Determine the [x, y] coordinate at the center of the cell enclosing the given text.  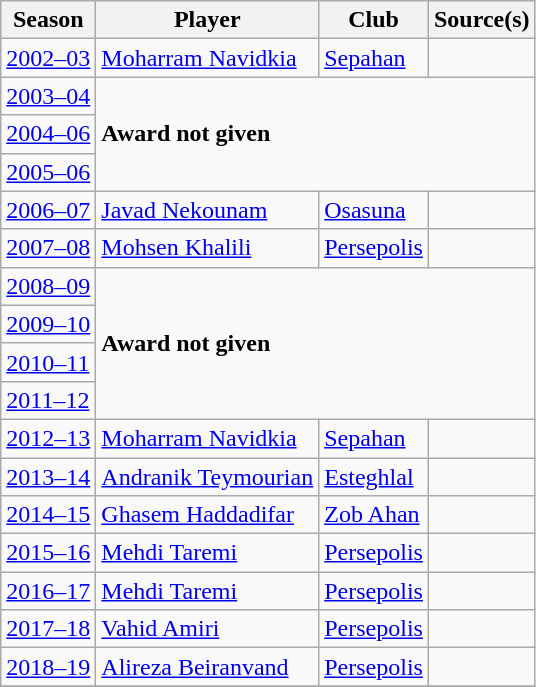
Season [48, 20]
Mohsen Khalili [208, 248]
2006–07 [48, 210]
2009–10 [48, 324]
2012–13 [48, 438]
2011–12 [48, 400]
2004–06 [48, 134]
Source(s) [482, 20]
2010–11 [48, 362]
2002–03 [48, 58]
2008–09 [48, 286]
2005–06 [48, 172]
Ghasem Haddadifar [208, 515]
Javad Nekounam [208, 210]
2016–17 [48, 591]
Player [208, 20]
2018–19 [48, 667]
Alireza Beiranvand [208, 667]
2017–18 [48, 629]
Esteghlal [374, 477]
Zob Ahan [374, 515]
Osasuna [374, 210]
2003–04 [48, 96]
2015–16 [48, 553]
Andranik Teymourian [208, 477]
2014–15 [48, 515]
Club [374, 20]
2013–14 [48, 477]
Vahid Amiri [208, 629]
2007–08 [48, 248]
